Find where the given text appears and provide that cell's center as [X, Y] coordinate. 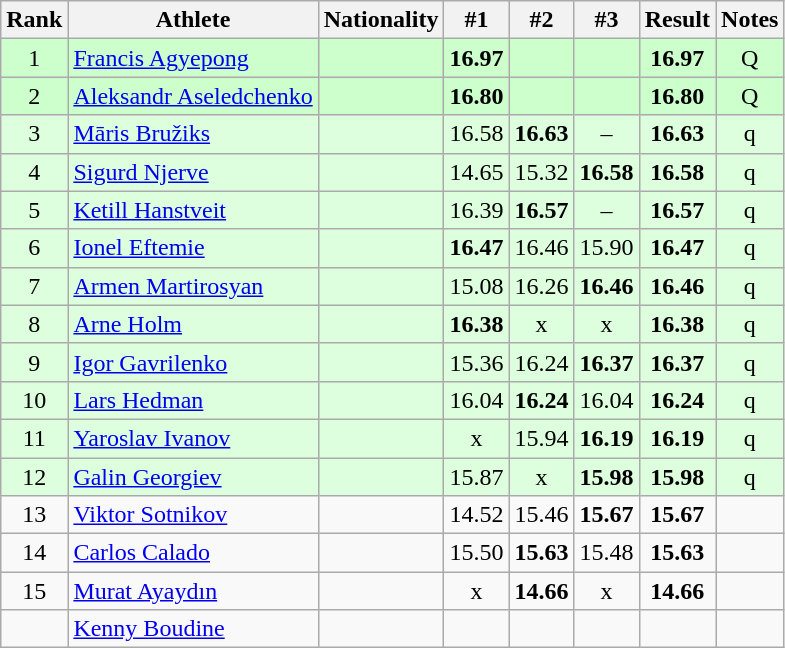
#1 [476, 20]
15.46 [542, 515]
Kenny Boudine [193, 629]
15.87 [476, 477]
Ionel Eftemie [193, 248]
8 [34, 324]
5 [34, 210]
16.39 [476, 210]
Murat Ayaydın [193, 591]
Nationality [381, 20]
14.52 [476, 515]
15.48 [606, 553]
15.50 [476, 553]
12 [34, 477]
14 [34, 553]
2 [34, 96]
15.32 [542, 172]
Francis Agyepong [193, 58]
Galin Georgiev [193, 477]
9 [34, 362]
Viktor Sotnikov [193, 515]
Athlete [193, 20]
7 [34, 286]
15 [34, 591]
Arne Holm [193, 324]
15.94 [542, 438]
16.26 [542, 286]
3 [34, 134]
4 [34, 172]
15.36 [476, 362]
Yaroslav Ivanov [193, 438]
Result [677, 20]
6 [34, 248]
13 [34, 515]
10 [34, 400]
Lars Hedman [193, 400]
14.65 [476, 172]
Māris Bružiks [193, 134]
Igor Gavrilenko [193, 362]
Notes [750, 20]
Sigurd Njerve [193, 172]
11 [34, 438]
15.08 [476, 286]
1 [34, 58]
Rank [34, 20]
15.90 [606, 248]
Ketill Hanstveit [193, 210]
Aleksandr Aseledchenko [193, 96]
#2 [542, 20]
Carlos Calado [193, 553]
#3 [606, 20]
Armen Martirosyan [193, 286]
